Return (X, Y) of the center of cell containing provided text 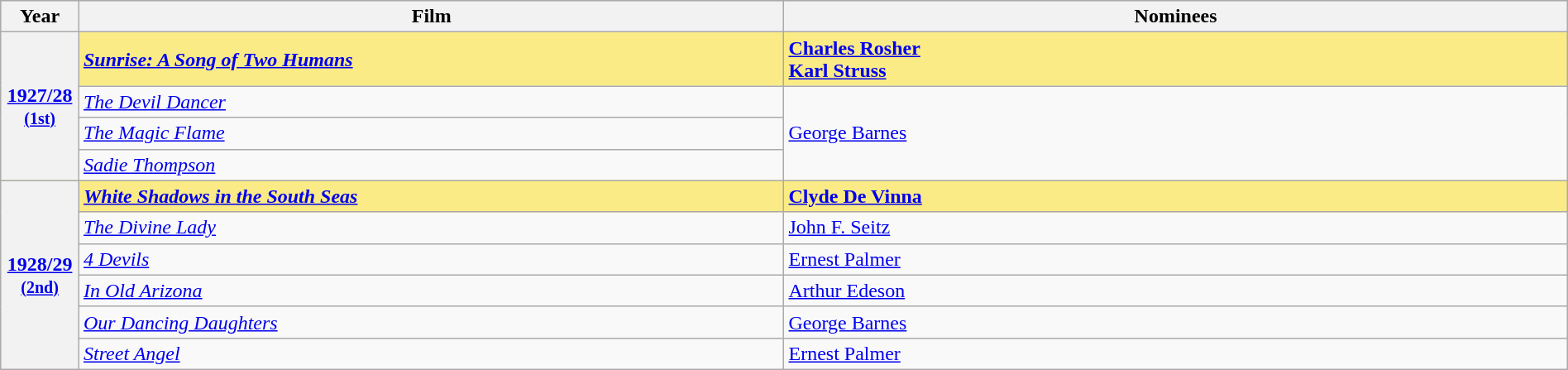
Our Dancing Daughters (432, 322)
In Old Arizona (432, 291)
Sadie Thompson (432, 165)
Year (40, 17)
Nominees (1176, 17)
Sunrise: A Song of Two Humans (432, 60)
1927/28(1st) (40, 106)
Charles Rosher Karl Struss (1176, 60)
Clyde De Vinna (1176, 196)
The Devil Dancer (432, 102)
White Shadows in the South Seas (432, 196)
4 Devils (432, 259)
John F. Seitz (1176, 228)
1928/29(2nd) (40, 275)
Street Angel (432, 353)
Film (432, 17)
The Divine Lady (432, 228)
Arthur Edeson (1176, 291)
The Magic Flame (432, 133)
